Locate the cell with the specified text and output its (x, y) center coordinate. 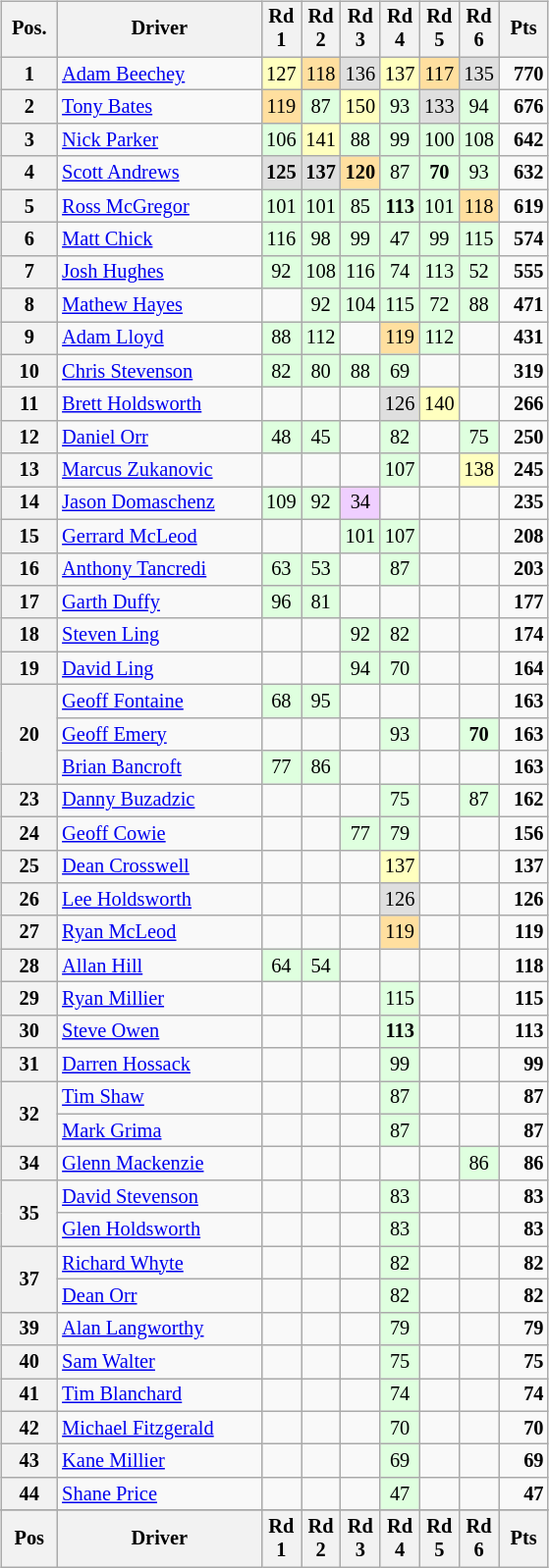
Matt Chick (159, 239)
Geoff Fontaine (159, 702)
9 (29, 339)
Jason Domaschenz (159, 503)
117 (439, 74)
Anthony Tancredi (159, 569)
28 (29, 966)
98 (320, 239)
Alan Langworthy (159, 1329)
95 (320, 702)
266 (524, 404)
37 (29, 1280)
Allan Hill (159, 966)
23 (29, 801)
43 (29, 1461)
8 (29, 305)
29 (29, 999)
Nick Parker (159, 140)
Steven Ling (159, 635)
471 (524, 305)
555 (524, 272)
138 (478, 470)
11 (29, 404)
24 (29, 833)
Lee Holdsworth (159, 900)
25 (29, 866)
Darren Hossack (159, 1065)
1 (29, 74)
141 (320, 140)
Gerrard McLeod (159, 536)
574 (524, 239)
Daniel Orr (159, 438)
Danny Buzadzic (159, 801)
10 (29, 371)
16 (29, 569)
52 (478, 272)
319 (524, 371)
80 (320, 371)
48 (281, 438)
Geoff Cowie (159, 833)
676 (524, 107)
104 (360, 305)
109 (281, 503)
106 (281, 140)
164 (524, 668)
32 (29, 1115)
35 (29, 1213)
Geoff Emery (159, 734)
Tim Shaw (159, 1098)
125 (281, 173)
245 (524, 470)
2 (29, 107)
Adam Beechey (159, 74)
12 (29, 438)
Garth Duffy (159, 602)
135 (478, 74)
619 (524, 206)
Michael Fitzgerald (159, 1428)
Kane Millier (159, 1461)
Marcus Zukanovic (159, 470)
250 (524, 438)
13 (29, 470)
Sam Walter (159, 1362)
Richard Whyte (159, 1263)
162 (524, 801)
20 (29, 734)
127 (281, 74)
208 (524, 536)
Mark Grima (159, 1130)
18 (29, 635)
642 (524, 140)
17 (29, 602)
14 (29, 503)
44 (29, 1494)
Mathew Hayes (159, 305)
Ryan McLeod (159, 932)
68 (281, 702)
150 (360, 107)
Dean Crosswell (159, 866)
96 (281, 602)
45 (320, 438)
235 (524, 503)
53 (320, 569)
100 (439, 140)
Shane Price (159, 1494)
431 (524, 339)
3 (29, 140)
177 (524, 602)
Brian Bancroft (159, 767)
19 (29, 668)
Tony Bates (159, 107)
41 (29, 1395)
Dean Orr (159, 1296)
133 (439, 107)
27 (29, 932)
30 (29, 1031)
140 (439, 404)
72 (439, 305)
40 (29, 1362)
64 (281, 966)
174 (524, 635)
David Stevenson (159, 1197)
Brett Holdsworth (159, 404)
632 (524, 173)
Adam Lloyd (159, 339)
85 (360, 206)
42 (29, 1428)
Tim Blanchard (159, 1395)
81 (320, 602)
770 (524, 74)
Steve Owen (159, 1031)
39 (29, 1329)
136 (360, 74)
31 (29, 1065)
156 (524, 833)
Ross McGregor (159, 206)
15 (29, 536)
Scott Andrews (159, 173)
Glenn Mackenzie (159, 1164)
203 (524, 569)
54 (320, 966)
Chris Stevenson (159, 371)
Josh Hughes (159, 272)
Pos. (29, 29)
Glen Holdsworth (159, 1229)
7 (29, 272)
Pos (29, 1539)
120 (360, 173)
4 (29, 173)
6 (29, 239)
26 (29, 900)
5 (29, 206)
David Ling (159, 668)
63 (281, 569)
Ryan Millier (159, 999)
